From the cell containing the given text, extract its center point as (x, y) coordinate. 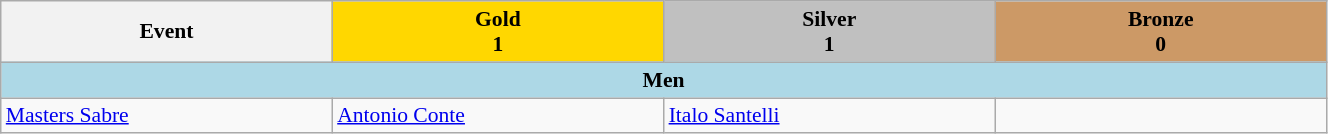
Event (166, 32)
Bronze0 (1160, 32)
Gold1 (498, 32)
Masters Sabre (166, 116)
Silver1 (830, 32)
Men (664, 80)
Italo Santelli (830, 116)
Antonio Conte (498, 116)
